Extract the (x, y) coordinate from the center of the cell holding the provided text.  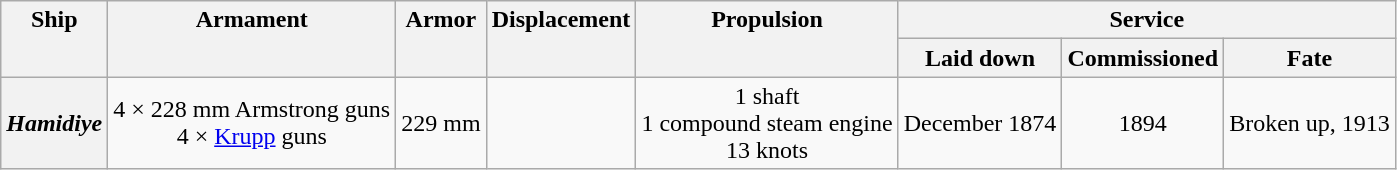
December 1874 (980, 123)
229 mm (441, 123)
4 × 228 mm Armstrong guns 4 × Krupp guns (252, 123)
Fate (1310, 58)
Commissioned (1143, 58)
Hamidiye (54, 123)
Service (1146, 20)
Armor (441, 39)
Armament (252, 39)
Laid down (980, 58)
Propulsion (767, 39)
Displacement (561, 39)
Broken up, 1913 (1310, 123)
1894 (1143, 123)
1 shaft1 compound steam engine13 knots (767, 123)
Ship (54, 39)
